Locate the cell with the specified text and output its [X, Y] center coordinate. 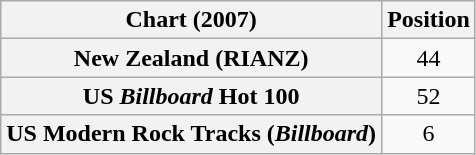
Position [429, 20]
44 [429, 58]
US Billboard Hot 100 [192, 96]
6 [429, 134]
New Zealand (RIANZ) [192, 58]
US Modern Rock Tracks (Billboard) [192, 134]
Chart (2007) [192, 20]
52 [429, 96]
